Provide the (x, y) coordinate of the cell's center where the given text is located.  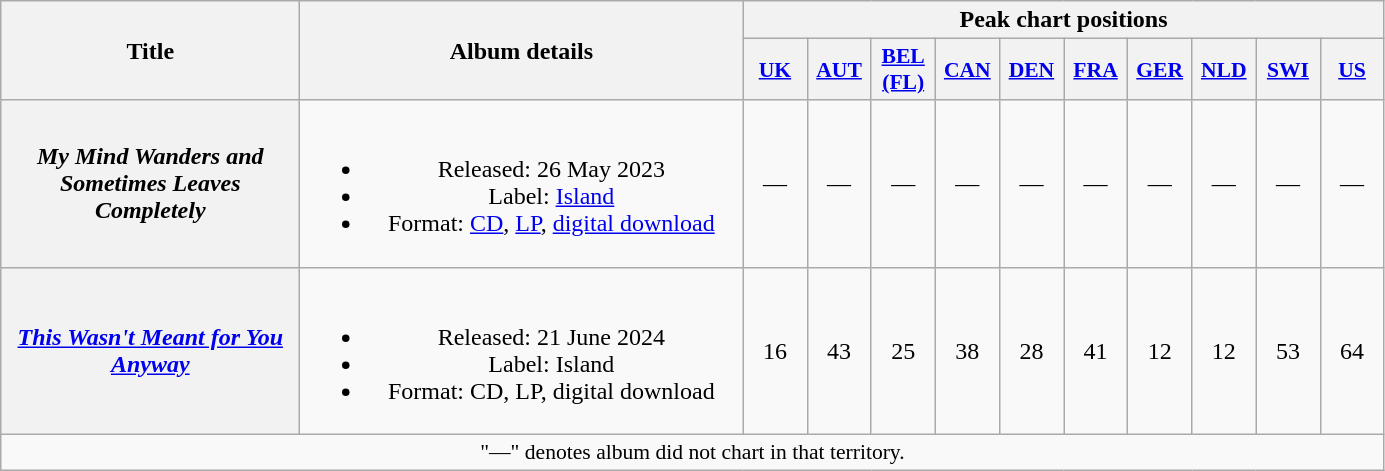
DEN (1031, 70)
CAN (967, 70)
Released: 21 June 2024Label: IslandFormat: CD, LP, digital download (522, 350)
Peak chart positions (1064, 20)
SWI (1288, 70)
NLD (1224, 70)
AUT (839, 70)
FRA (1096, 70)
US (1352, 70)
My Mind Wanders and Sometimes Leaves Completely (150, 184)
43 (839, 350)
16 (775, 350)
53 (1288, 350)
Album details (522, 50)
Released: 26 May 2023Label: IslandFormat: CD, LP, digital download (522, 184)
41 (1096, 350)
"—" denotes album did not chart in that territory. (692, 452)
GER (1160, 70)
38 (967, 350)
UK (775, 70)
25 (903, 350)
Title (150, 50)
BEL(FL) (903, 70)
28 (1031, 350)
This Wasn't Meant for You Anyway (150, 350)
64 (1352, 350)
